Detect which cell encompasses the target text, then output its (X, Y) center coordinate. 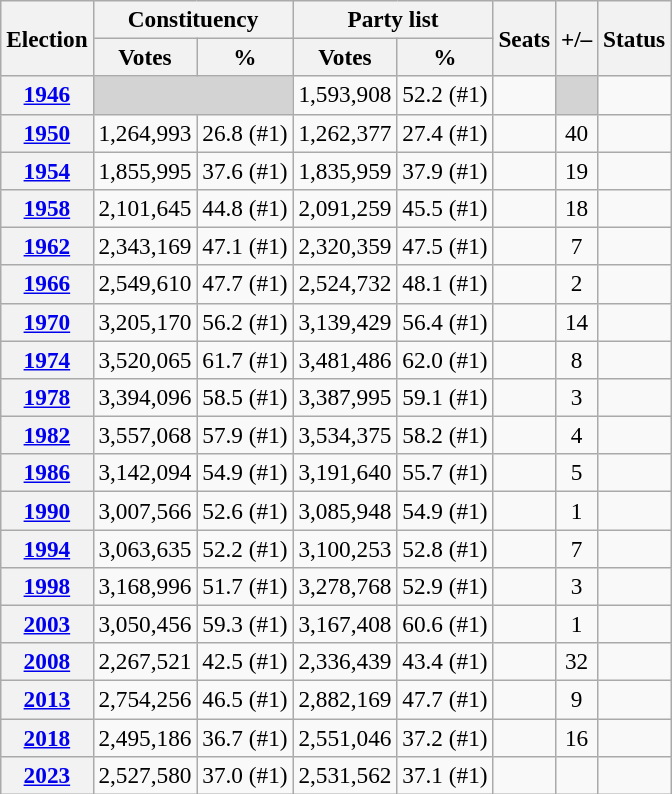
2,320,359 (345, 246)
52.9 (#1) (445, 586)
3,168,996 (145, 586)
1970 (47, 322)
3,394,096 (145, 397)
1,262,377 (345, 133)
3,557,068 (145, 435)
4 (576, 435)
9 (576, 699)
51.7 (#1) (245, 586)
27.4 (#1) (445, 133)
Status (634, 38)
1974 (47, 359)
5 (576, 473)
37.6 (#1) (245, 170)
2003 (47, 624)
2018 (47, 737)
44.8 (#1) (245, 208)
3,142,094 (145, 473)
2,754,256 (145, 699)
1998 (47, 586)
3,085,948 (345, 510)
1966 (47, 284)
32 (576, 662)
2,882,169 (345, 699)
52.6 (#1) (245, 510)
2,549,610 (145, 284)
3,063,635 (145, 548)
37.0 (#1) (245, 775)
2,267,521 (145, 662)
Seats (524, 38)
2,524,732 (345, 284)
1982 (47, 435)
18 (576, 208)
1954 (47, 170)
3,191,640 (345, 473)
1962 (47, 246)
37.2 (#1) (445, 737)
58.5 (#1) (245, 397)
37.1 (#1) (445, 775)
42.5 (#1) (245, 662)
2,527,580 (145, 775)
Party list (393, 19)
56.4 (#1) (445, 322)
37.9 (#1) (445, 170)
46.5 (#1) (245, 699)
3,278,768 (345, 586)
1978 (47, 397)
3,534,375 (345, 435)
58.2 (#1) (445, 435)
1,593,908 (345, 95)
2 (576, 284)
2,531,562 (345, 775)
3,050,456 (145, 624)
60.6 (#1) (445, 624)
2013 (47, 699)
1,855,995 (145, 170)
2,495,186 (145, 737)
45.5 (#1) (445, 208)
1,264,993 (145, 133)
47.5 (#1) (445, 246)
3,007,566 (145, 510)
59.1 (#1) (445, 397)
Election (47, 38)
3,387,995 (345, 397)
8 (576, 359)
2008 (47, 662)
Constituency (193, 19)
2,343,169 (145, 246)
16 (576, 737)
19 (576, 170)
26.8 (#1) (245, 133)
36.7 (#1) (245, 737)
40 (576, 133)
1950 (47, 133)
62.0 (#1) (445, 359)
59.3 (#1) (245, 624)
57.9 (#1) (245, 435)
48.1 (#1) (445, 284)
3,100,253 (345, 548)
2023 (47, 775)
1946 (47, 95)
1986 (47, 473)
47.1 (#1) (245, 246)
1958 (47, 208)
56.2 (#1) (245, 322)
2,336,439 (345, 662)
2,091,259 (345, 208)
3,139,429 (345, 322)
61.7 (#1) (245, 359)
1990 (47, 510)
1,835,959 (345, 170)
+/– (576, 38)
3,481,486 (345, 359)
55.7 (#1) (445, 473)
3,520,065 (145, 359)
52.8 (#1) (445, 548)
1994 (47, 548)
3,167,408 (345, 624)
3,205,170 (145, 322)
14 (576, 322)
2,551,046 (345, 737)
43.4 (#1) (445, 662)
2,101,645 (145, 208)
